Output the (x, y) coordinate of the center of the cell containing the given text.  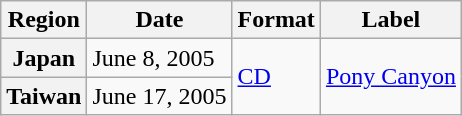
Pony Canyon (390, 77)
Taiwan (44, 96)
June 8, 2005 (160, 58)
CD (276, 77)
Date (160, 20)
Label (390, 20)
Japan (44, 58)
June 17, 2005 (160, 96)
Format (276, 20)
Region (44, 20)
